From the cell containing the given text, extract its center point as (x, y) coordinate. 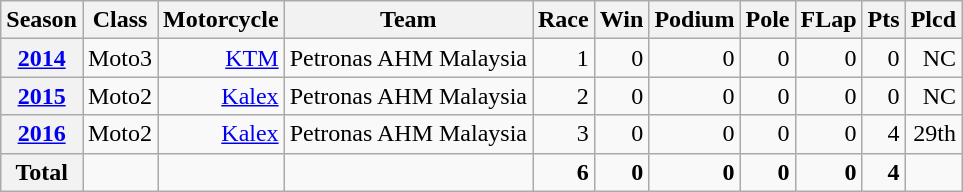
29th (933, 134)
2 (563, 96)
Plcd (933, 20)
Season (42, 20)
KTM (222, 58)
3 (563, 134)
Team (408, 20)
2016 (42, 134)
2014 (42, 58)
Pole (768, 20)
6 (563, 172)
Pts (884, 20)
Class (120, 20)
Motorcycle (222, 20)
Moto3 (120, 58)
Total (42, 172)
Win (622, 20)
Race (563, 20)
2015 (42, 96)
1 (563, 58)
Podium (694, 20)
FLap (828, 20)
